Output the (x, y) coordinate of the center of the cell containing the given text.  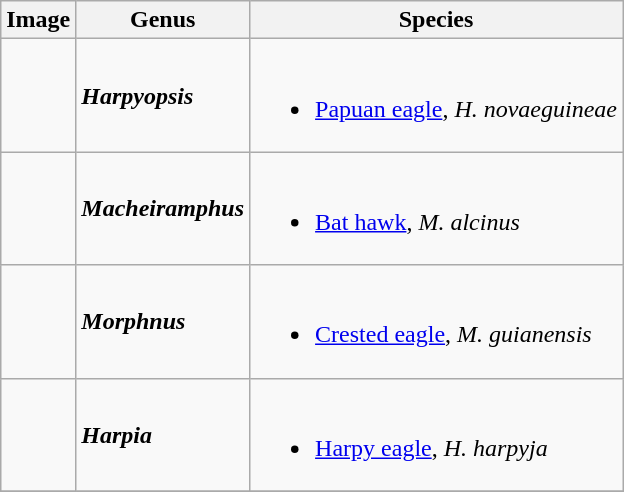
Species (436, 20)
Morphnus (163, 322)
Harpy eagle, H. harpyja (436, 434)
Bat hawk, M. alcinus (436, 208)
Harpia (163, 434)
Image (38, 20)
Papuan eagle, H. novaeguineae (436, 96)
Genus (163, 20)
Macheiramphus (163, 208)
Harpyopsis (163, 96)
Crested eagle, M. guianensis (436, 322)
